Detect which cell encompasses the target text, then output its [x, y] center coordinate. 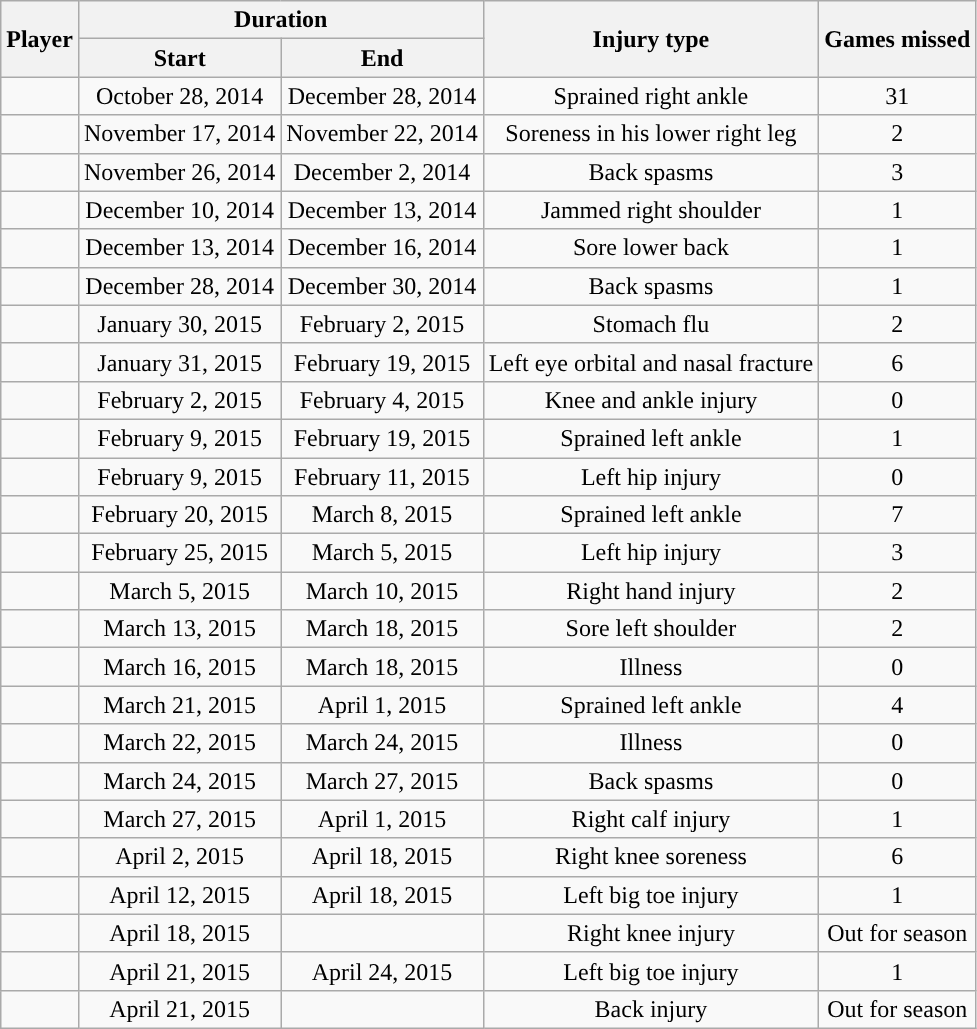
Sore left shoulder [651, 629]
Games missed [898, 39]
4 [898, 705]
April 12, 2015 [179, 895]
Sore lower back [651, 248]
November 17, 2014 [179, 134]
October 28, 2014 [179, 96]
March 21, 2015 [179, 705]
End [382, 58]
Duration [280, 20]
November 26, 2014 [179, 172]
7 [898, 515]
Back injury [651, 1009]
April 2, 2015 [179, 857]
February 4, 2015 [382, 400]
March 13, 2015 [179, 629]
Stomach flu [651, 324]
Right knee soreness [651, 857]
December 16, 2014 [382, 248]
Injury type [651, 39]
Right knee injury [651, 933]
Right hand injury [651, 591]
Start [179, 58]
Knee and ankle injury [651, 400]
Sprained right ankle [651, 96]
Player [40, 39]
Soreness in his lower right leg [651, 134]
Right calf injury [651, 819]
February 25, 2015 [179, 553]
February 20, 2015 [179, 515]
March 16, 2015 [179, 667]
November 22, 2014 [382, 134]
Left eye orbital and nasal fracture [651, 362]
March 22, 2015 [179, 743]
March 10, 2015 [382, 591]
March 8, 2015 [382, 515]
January 30, 2015 [179, 324]
December 2, 2014 [382, 172]
December 10, 2014 [179, 210]
April 24, 2015 [382, 971]
31 [898, 96]
Jammed right shoulder [651, 210]
December 30, 2014 [382, 286]
January 31, 2015 [179, 362]
February 11, 2015 [382, 477]
